Determine the (x, y) coordinate at the center of the cell enclosing the given text.  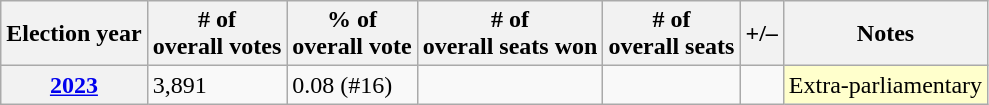
+/– (762, 34)
Election year (74, 34)
0.08 (#16) (352, 85)
# ofoverall seats won (510, 34)
Notes (885, 34)
# ofoverall votes (217, 34)
% ofoverall vote (352, 34)
Extra-parliamentary (885, 85)
# ofoverall seats (672, 34)
3,891 (217, 85)
2023 (74, 85)
